Identify which cell holds the provided text, then report its [X, Y] central coordinate. 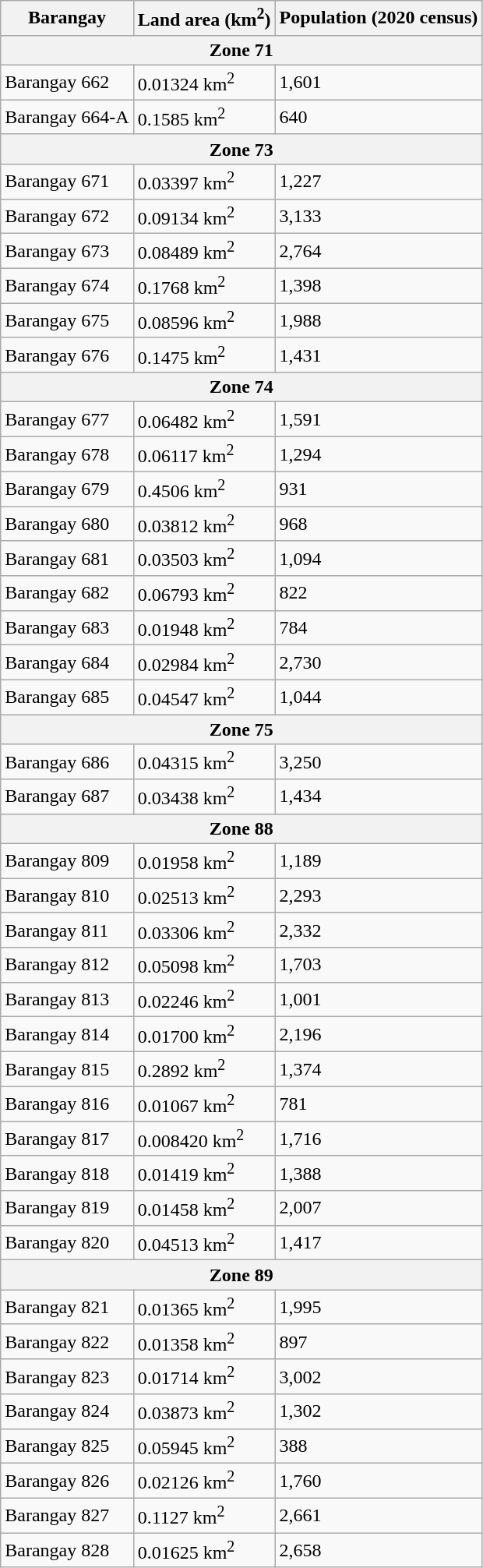
Barangay 811 [67, 931]
2,007 [379, 1208]
0.04513 km2 [204, 1242]
0.01358 km2 [204, 1342]
Barangay 812 [67, 965]
1,044 [379, 697]
0.05098 km2 [204, 965]
0.1768 km2 [204, 285]
1,988 [379, 321]
Barangay 674 [67, 285]
0.1475 km2 [204, 355]
2,658 [379, 1551]
Barangay 809 [67, 860]
0.01714 km2 [204, 1376]
0.01067 km2 [204, 1104]
0.03873 km2 [204, 1412]
Barangay 823 [67, 1376]
0.01625 km2 [204, 1551]
1,417 [379, 1242]
Barangay 672 [67, 217]
0.06482 km2 [204, 419]
3,250 [379, 762]
0.02513 km2 [204, 896]
0.04315 km2 [204, 762]
1,703 [379, 965]
0.03503 km2 [204, 558]
Zone 89 [241, 1275]
Barangay 675 [67, 321]
0.06793 km2 [204, 594]
Barangay 682 [67, 594]
2,764 [379, 251]
Barangay 816 [67, 1104]
Barangay 671 [67, 182]
1,591 [379, 419]
Barangay 814 [67, 1035]
Zone 71 [241, 50]
2,730 [379, 662]
Zone 88 [241, 828]
0.03306 km2 [204, 931]
Barangay 824 [67, 1412]
0.03812 km2 [204, 524]
0.02126 km2 [204, 1481]
Barangay 821 [67, 1308]
0.4506 km2 [204, 489]
1,374 [379, 1069]
0.01365 km2 [204, 1308]
3,133 [379, 217]
Barangay [67, 19]
Barangay 810 [67, 896]
1,601 [379, 83]
Barangay 684 [67, 662]
Barangay 678 [67, 454]
Barangay 686 [67, 762]
0.008420 km2 [204, 1139]
Zone 73 [241, 149]
2,196 [379, 1035]
822 [379, 594]
Barangay 662 [67, 83]
Barangay 681 [67, 558]
Barangay 828 [67, 1551]
Barangay 687 [67, 796]
897 [379, 1342]
0.01700 km2 [204, 1035]
2,332 [379, 931]
0.1585 km2 [204, 117]
Barangay 679 [67, 489]
Zone 75 [241, 729]
Land area (km2) [204, 19]
1,001 [379, 999]
0.01324 km2 [204, 83]
1,302 [379, 1412]
0.01948 km2 [204, 628]
Barangay 819 [67, 1208]
1,189 [379, 860]
Barangay 815 [67, 1069]
Barangay 822 [67, 1342]
0.09134 km2 [204, 217]
1,398 [379, 285]
784 [379, 628]
2,661 [379, 1515]
Barangay 673 [67, 251]
3,002 [379, 1376]
Zone 74 [241, 387]
0.2892 km2 [204, 1069]
Barangay 825 [67, 1446]
0.01458 km2 [204, 1208]
0.08489 km2 [204, 251]
1,431 [379, 355]
0.01419 km2 [204, 1174]
0.05945 km2 [204, 1446]
1,227 [379, 182]
Barangay 813 [67, 999]
1,995 [379, 1308]
Barangay 664-A [67, 117]
781 [379, 1104]
1,434 [379, 796]
0.01958 km2 [204, 860]
1,760 [379, 1481]
1,094 [379, 558]
0.04547 km2 [204, 697]
Barangay 680 [67, 524]
Barangay 826 [67, 1481]
2,293 [379, 896]
388 [379, 1446]
Barangay 818 [67, 1174]
0.06117 km2 [204, 454]
640 [379, 117]
Population (2020 census) [379, 19]
1,716 [379, 1139]
0.03397 km2 [204, 182]
968 [379, 524]
931 [379, 489]
1,294 [379, 454]
0.02246 km2 [204, 999]
1,388 [379, 1174]
Barangay 817 [67, 1139]
Barangay 820 [67, 1242]
0.1127 km2 [204, 1515]
0.03438 km2 [204, 796]
Barangay 827 [67, 1515]
0.08596 km2 [204, 321]
0.02984 km2 [204, 662]
Barangay 685 [67, 697]
Barangay 676 [67, 355]
Barangay 683 [67, 628]
Barangay 677 [67, 419]
